Capture the cell that displays the provided text and extract its (X, Y) central coordinate. 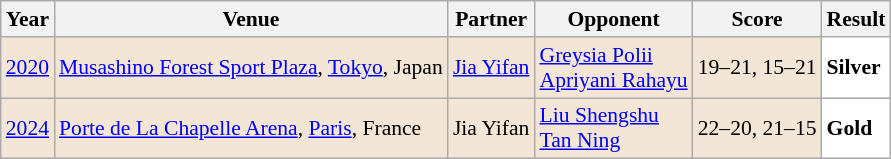
Partner (492, 19)
2020 (28, 68)
2024 (28, 128)
Year (28, 19)
Silver (856, 68)
Musashino Forest Sport Plaza, Tokyo, Japan (251, 68)
Score (758, 19)
Opponent (613, 19)
Result (856, 19)
19–21, 15–21 (758, 68)
Porte de La Chapelle Arena, Paris, France (251, 128)
Venue (251, 19)
Greysia Polii Apriyani Rahayu (613, 68)
Liu Shengshu Tan Ning (613, 128)
Gold (856, 128)
22–20, 21–15 (758, 128)
